For the text-containing cell, return its midpoint in [x, y] coordinate format. 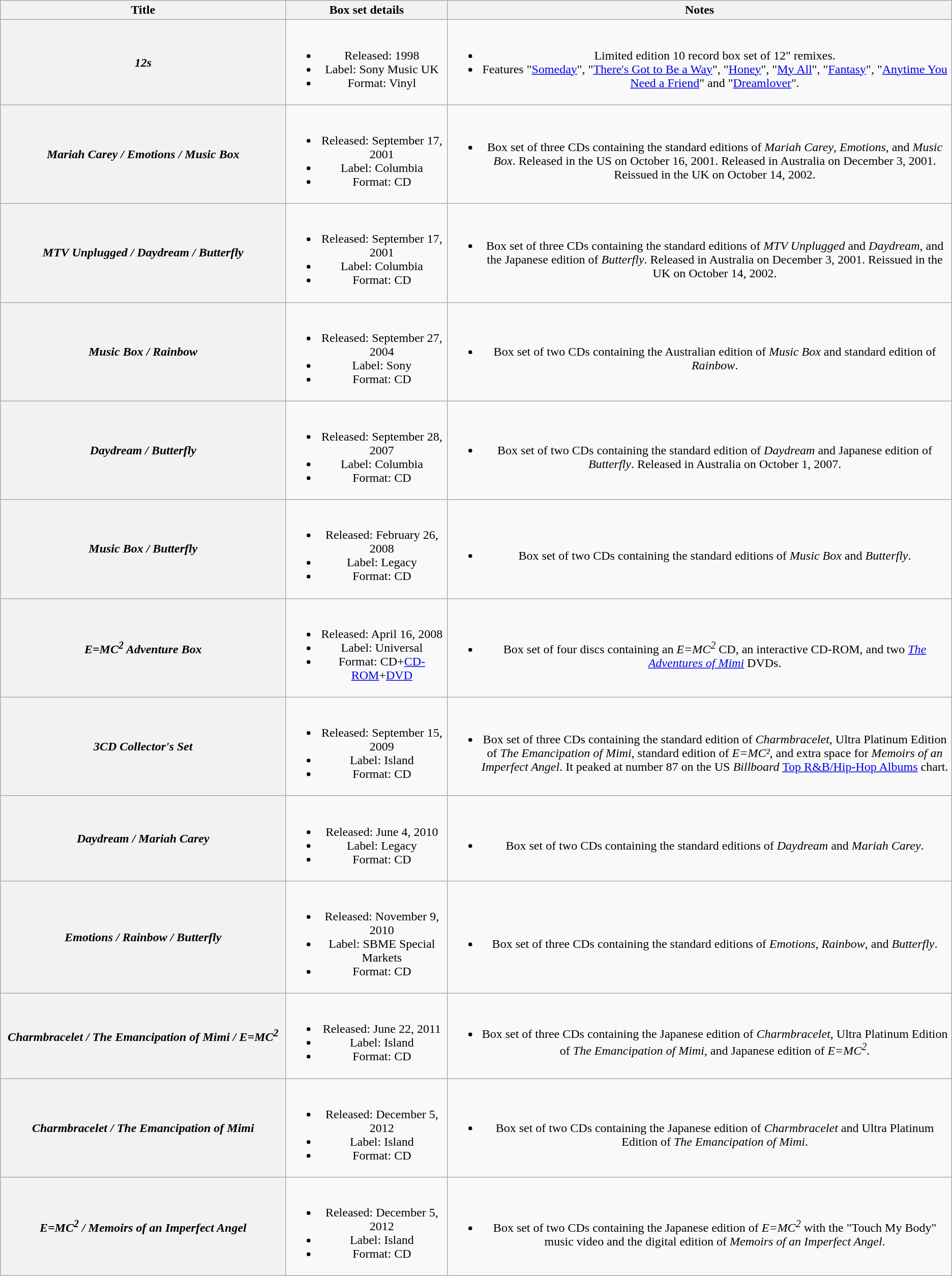
Box set of two CDs containing the Japanese edition of Charmbracelet and Ultra Platinum Edition of The Emancipation of Mimi. [700, 1128]
Released: June 4, 2010Label: LegacyFormat: CD [367, 838]
E=MC2 Adventure Box [143, 648]
Music Box / Butterfly [143, 549]
12s [143, 62]
Charmbracelet / The Emancipation of Mimi [143, 1128]
Title [143, 10]
MTV Unplugged / Daydream / Butterfly [143, 253]
Daydream / Mariah Carey [143, 838]
Released: November 9, 2010Label: SBME Special MarketsFormat: CD [367, 937]
Box set of two CDs containing the standard editions of Daydream and Mariah Carey. [700, 838]
Notes [700, 10]
Mariah Carey / Emotions / Music Box [143, 154]
3CD Collector's Set [143, 746]
Emotions / Rainbow / Butterfly [143, 937]
Charmbracelet / The Emancipation of Mimi / E=MC2 [143, 1036]
Released: September 27, 2004Label: SonyFormat: CD [367, 352]
Box set of two CDs containing the Australian edition of Music Box and standard edition of Rainbow. [700, 352]
Music Box / Rainbow [143, 352]
E=MC2 / Memoirs of an Imperfect Angel [143, 1227]
Box set of two CDs containing the standard edition of Daydream and Japanese edition of Butterfly. Released in Australia on October 1, 2007. [700, 450]
Released: September 15, 2009Label: IslandFormat: CD [367, 746]
Box set of three CDs containing the standard editions of Emotions, Rainbow, and Butterfly. [700, 937]
Box set details [367, 10]
Released: February 26, 2008Label: LegacyFormat: CD [367, 549]
Box set of four discs containing an E=MC2 CD, an interactive CD-ROM, and two The Adventures of Mimi DVDs. [700, 648]
Box set of two CDs containing the standard editions of Music Box and Butterfly. [700, 549]
Released: June 22, 2011Label: IslandFormat: CD [367, 1036]
Released: 1998Label: Sony Music UKFormat: Vinyl [367, 62]
Released: September 28, 2007Label: ColumbiaFormat: CD [367, 450]
Daydream / Butterfly [143, 450]
Released: April 16, 2008Label: UniversalFormat: CD+CD-ROM+DVD [367, 648]
